Locate the cell with the specified text and output its [X, Y] center coordinate. 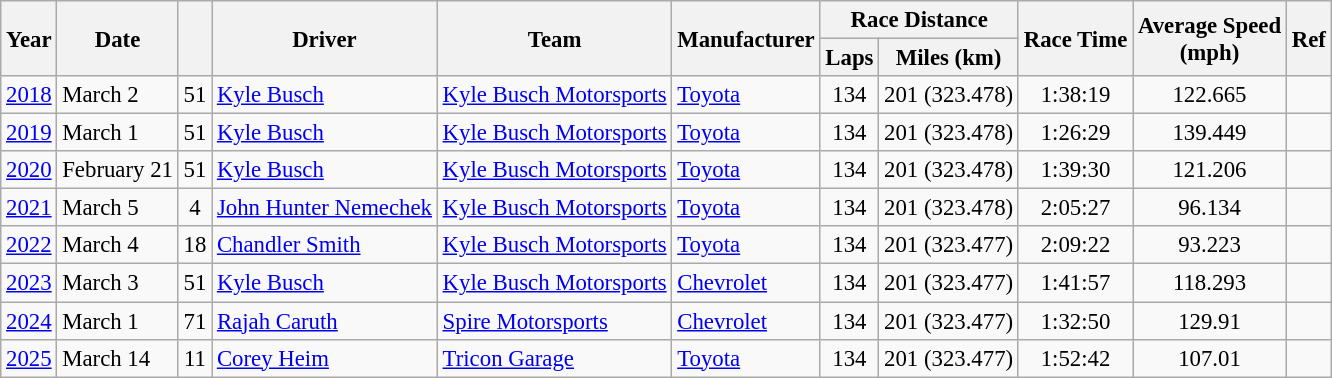
1:32:50 [1075, 321]
Laps [850, 58]
96.134 [1210, 208]
2025 [29, 358]
18 [194, 245]
March 4 [118, 245]
2:09:22 [1075, 245]
1:39:30 [1075, 170]
11 [194, 358]
Average Speed(mph) [1210, 38]
2024 [29, 321]
2019 [29, 133]
4 [194, 208]
139.449 [1210, 133]
Team [554, 38]
2022 [29, 245]
2021 [29, 208]
February 21 [118, 170]
1:41:57 [1075, 283]
Race Time [1075, 38]
Chandler Smith [325, 245]
March 3 [118, 283]
Rajah Caruth [325, 321]
Ref [1308, 38]
121.206 [1210, 170]
March 5 [118, 208]
Year [29, 38]
Race Distance [919, 20]
1:26:29 [1075, 133]
Corey Heim [325, 358]
Miles (km) [949, 58]
Driver [325, 38]
2020 [29, 170]
March 2 [118, 95]
2018 [29, 95]
March 14 [118, 358]
2:05:27 [1075, 208]
107.01 [1210, 358]
2023 [29, 283]
Date [118, 38]
Tricon Garage [554, 358]
71 [194, 321]
1:52:42 [1075, 358]
122.665 [1210, 95]
Spire Motorsports [554, 321]
129.91 [1210, 321]
118.293 [1210, 283]
Manufacturer [746, 38]
93.223 [1210, 245]
1:38:19 [1075, 95]
John Hunter Nemechek [325, 208]
